Pinpoint the cell where the given text exists, returning its (X, Y) midpoint coordinate. 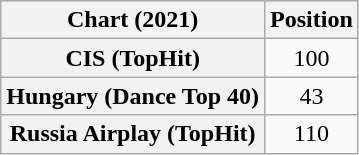
43 (312, 96)
Position (312, 20)
Hungary (Dance Top 40) (133, 96)
Russia Airplay (TopHit) (133, 134)
110 (312, 134)
CIS (TopHit) (133, 58)
Chart (2021) (133, 20)
100 (312, 58)
